Locate the cell with the specified text and output its [X, Y] center coordinate. 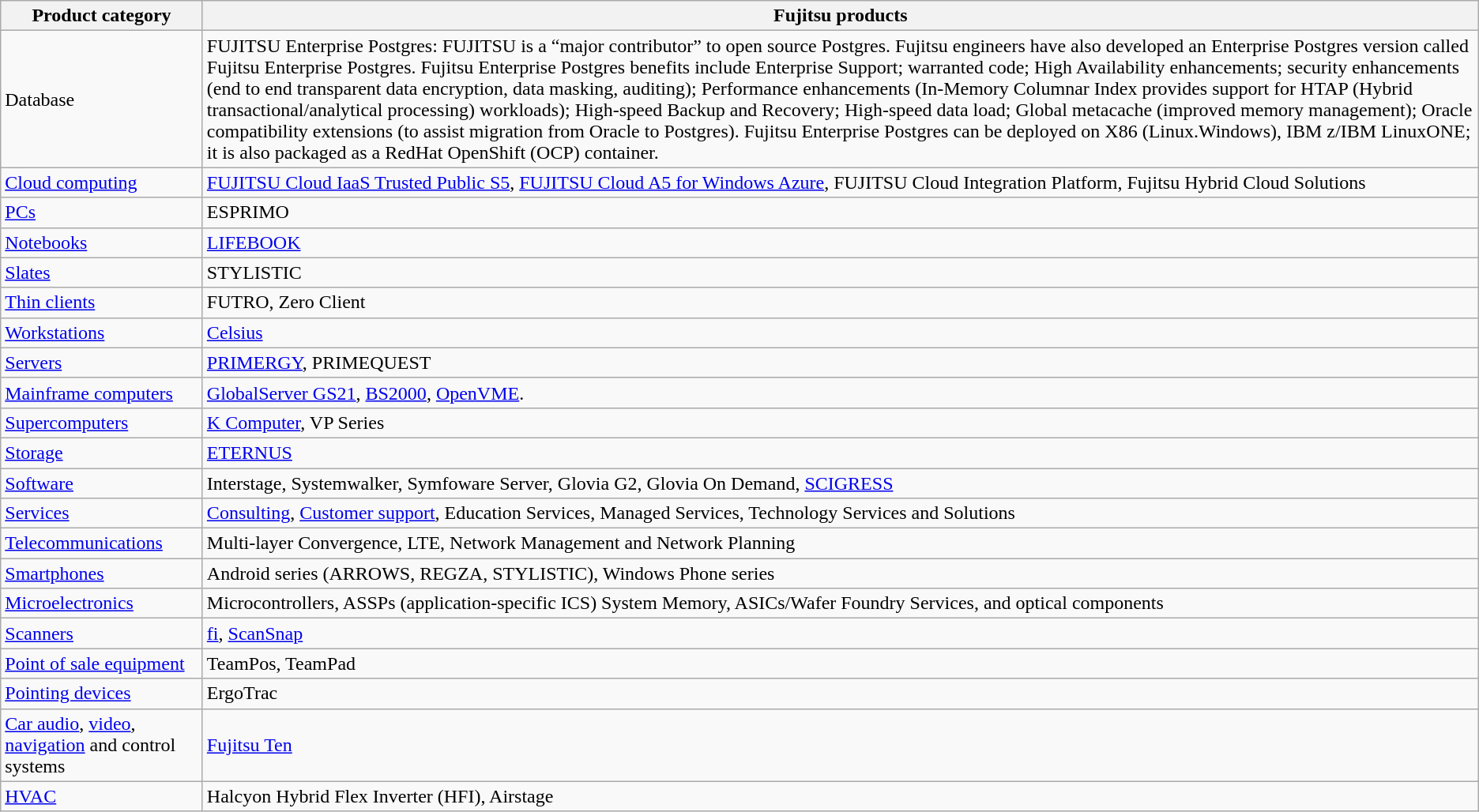
Storage [102, 453]
FUJITSU Cloud IaaS Trusted Public S5, FUJITSU Cloud A5 for Windows Azure, FUJITSU Cloud Integration Platform, Fujitsu Hybrid Cloud Solutions [841, 182]
FUTRO, Zero Client [841, 303]
Telecommunications [102, 543]
Point of sale equipment [102, 664]
Cloud computing [102, 182]
Servers [102, 363]
Pointing devices [102, 694]
Celsius [841, 333]
ESPRIMO [841, 212]
Consulting, Customer support, Education Services, Managed Services, Technology Services and Solutions [841, 513]
Fujitsu Ten [841, 745]
STYLISTIC [841, 273]
Fujitsu products [841, 16]
Microelectronics [102, 603]
K Computer, VP Series [841, 423]
PCs [102, 212]
Microcontrollers, ASSPs (application-specific ICS) System Memory, ASICs/Wafer Foundry Services, and optical components [841, 603]
Android series (ARROWS, REGZA, STYLISTIC), Windows Phone series [841, 573]
ErgoTrac [841, 694]
Software [102, 483]
Product category [102, 16]
Notebooks [102, 242]
Scanners [102, 633]
PRIMERGY, PRIMEQUEST [841, 363]
Halcyon Hybrid Flex Inverter (HFI), Airstage [841, 796]
Supercomputers [102, 423]
Mainframe computers [102, 393]
GlobalServer GS21, BS2000, OpenVME. [841, 393]
Interstage, Systemwalker, Symfoware Server, Glovia G2, Glovia On Demand, SCIGRESS [841, 483]
Car audio, video, navigation and control systems [102, 745]
Slates [102, 273]
Multi-layer Convergence, LTE, Network Management and Network Planning [841, 543]
Database [102, 100]
Thin clients [102, 303]
Smartphones [102, 573]
ETERNUS [841, 453]
Workstations [102, 333]
LIFEBOOK [841, 242]
fi, ScanSnap [841, 633]
HVAC [102, 796]
Services [102, 513]
TeamPos, TeamPad [841, 664]
